Locate the cell with the specified text and output its [X, Y] center coordinate. 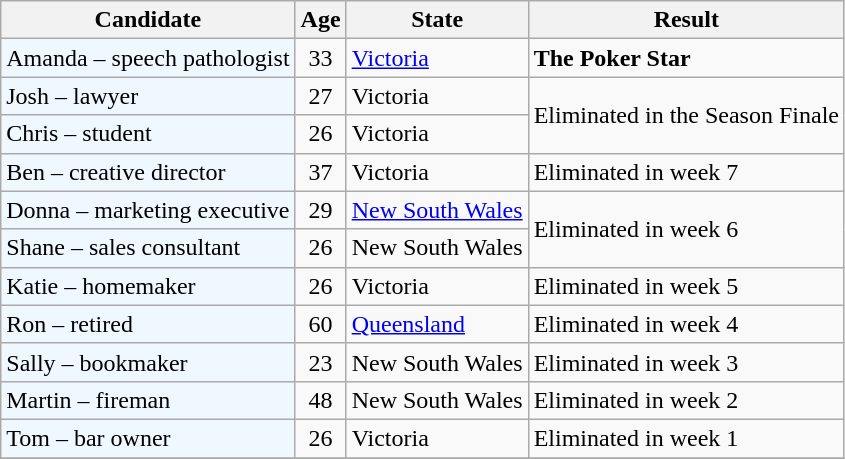
37 [320, 172]
Eliminated in week 3 [686, 362]
Result [686, 20]
The Poker Star [686, 58]
Ron – retired [148, 324]
Katie – homemaker [148, 286]
Eliminated in week 5 [686, 286]
60 [320, 324]
Eliminated in the Season Finale [686, 115]
23 [320, 362]
Sally – bookmaker [148, 362]
29 [320, 210]
48 [320, 400]
Martin – fireman [148, 400]
Josh – lawyer [148, 96]
Eliminated in week 2 [686, 400]
Shane – sales consultant [148, 248]
Eliminated in week 1 [686, 438]
Age [320, 20]
Eliminated in week 6 [686, 229]
Queensland [437, 324]
State [437, 20]
Tom – bar owner [148, 438]
27 [320, 96]
Eliminated in week 4 [686, 324]
Candidate [148, 20]
Ben – creative director [148, 172]
Donna – marketing executive [148, 210]
Amanda – speech pathologist [148, 58]
33 [320, 58]
Eliminated in week 7 [686, 172]
Chris – student [148, 134]
